Determine the [x, y] coordinate at the center of the cell enclosing the given text.  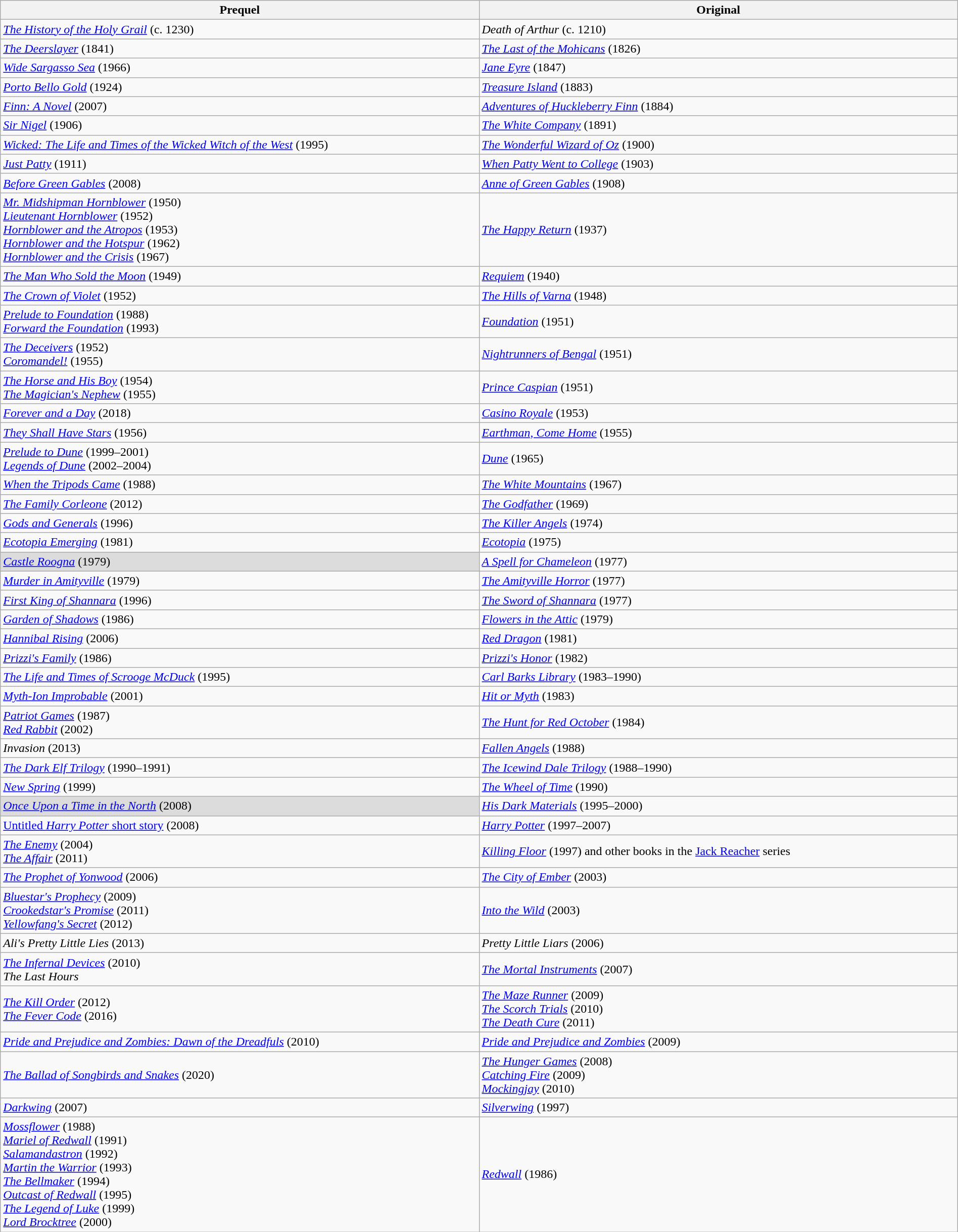
Invasion (2013) [239, 748]
Prelude to Foundation (1988)Forward the Foundation (1993) [239, 321]
Finn: A Novel (2007) [239, 106]
Pride and Prejudice and Zombies: Dawn of the Dreadfuls (2010) [239, 1041]
Wicked: The Life and Times of the Wicked Witch of the West (1995) [239, 145]
Gods and Generals (1996) [239, 523]
The Infernal Devices (2010)The Last Hours [239, 969]
Prince Caspian (1951) [718, 387]
Killing Floor (1997) and other books in the Jack Reacher series [718, 851]
The Last of the Mohicans (1826) [718, 49]
The Crown of Violet (1952) [239, 296]
The Deerslayer (1841) [239, 49]
The Hunt for Red October (1984) [718, 723]
The Killer Angels (1974) [718, 523]
The Icewind Dale Trilogy (1988–1990) [718, 768]
Castle Roogna (1979) [239, 561]
Hit or Myth (1983) [718, 696]
Just Patty (1911) [239, 164]
Bluestar's Prophecy (2009)Crookedstar's Promise (2011)Yellowfang's Secret (2012) [239, 910]
Red Dragon (1981) [718, 638]
The City of Ember (2003) [718, 877]
Requiem (1940) [718, 276]
Redwall (1986) [718, 1174]
The Ballad of Songbirds and Snakes (2020) [239, 1074]
The History of the Holy Grail (c. 1230) [239, 29]
The Dark Elf Trilogy (1990–1991) [239, 768]
Dune (1965) [718, 459]
The Family Corleone (2012) [239, 504]
His Dark Materials (1995–2000) [718, 806]
Into the Wild (2003) [718, 910]
Darkwing (2007) [239, 1108]
Prequel [239, 10]
The Horse and His Boy (1954)The Magician's Nephew (1955) [239, 387]
The Man Who Sold the Moon (1949) [239, 276]
The Enemy (2004) The Affair (2011) [239, 851]
Anne of Green Gables (1908) [718, 183]
The Hunger Games (2008)Catching Fire (2009)Mockingjay (2010) [718, 1074]
The Mortal Instruments (2007) [718, 969]
The Maze Runner (2009)The Scorch Trials (2010)The Death Cure (2011) [718, 1009]
Ali's Pretty Little Lies (2013) [239, 943]
Untitled Harry Potter short story (2008) [239, 825]
The White Company (1891) [718, 125]
The Hills of Varna (1948) [718, 296]
Once Upon a Time in the North (2008) [239, 806]
The Amityville Horror (1977) [718, 581]
The Deceivers (1952)Coromandel! (1955) [239, 355]
Casino Royale (1953) [718, 413]
Prelude to Dune (1999–2001)Legends of Dune (2002–2004) [239, 459]
A Spell for Chameleon (1977) [718, 561]
The Life and Times of Scrooge McDuck (1995) [239, 677]
Prizzi's Family (1986) [239, 657]
Before Green Gables (2008) [239, 183]
Garden of Shadows (1986) [239, 619]
Hannibal Rising (2006) [239, 638]
The Kill Order (2012)The Fever Code (2016) [239, 1009]
Earthman, Come Home (1955) [718, 433]
Silverwing (1997) [718, 1108]
First King of Shannara (1996) [239, 600]
Patriot Games (1987)Red Rabbit (2002) [239, 723]
Murder in Amityville (1979) [239, 581]
New Spring (1999) [239, 787]
Myth-Ion Improbable (2001) [239, 696]
The Prophet of Yonwood (2006) [239, 877]
Prizzi's Honor (1982) [718, 657]
When Patty Went to College (1903) [718, 164]
Jane Eyre (1847) [718, 68]
Harry Potter (1997–2007) [718, 825]
Carl Barks Library (1983–1990) [718, 677]
Pretty Little Liars (2006) [718, 943]
The Happy Return (1937) [718, 229]
The Wheel of Time (1990) [718, 787]
The Wonderful Wizard of Oz (1900) [718, 145]
Nightrunners of Bengal (1951) [718, 355]
The Godfather (1969) [718, 504]
Flowers in the Attic (1979) [718, 619]
Porto Bello Gold (1924) [239, 87]
Adventures of Huckleberry Finn (1884) [718, 106]
Forever and a Day (2018) [239, 413]
Original [718, 10]
Ecotopia Emerging (1981) [239, 542]
The Sword of Shannara (1977) [718, 600]
Treasure Island (1883) [718, 87]
Fallen Angels (1988) [718, 748]
Wide Sargasso Sea (1966) [239, 68]
They Shall Have Stars (1956) [239, 433]
Pride and Prejudice and Zombies (2009) [718, 1041]
When the Tripods Came (1988) [239, 485]
The White Mountains (1967) [718, 485]
Sir Nigel (1906) [239, 125]
Foundation (1951) [718, 321]
Death of Arthur (c. 1210) [718, 29]
Ecotopia (1975) [718, 542]
